Extract the [x, y] coordinate from the center of the cell holding the provided text.  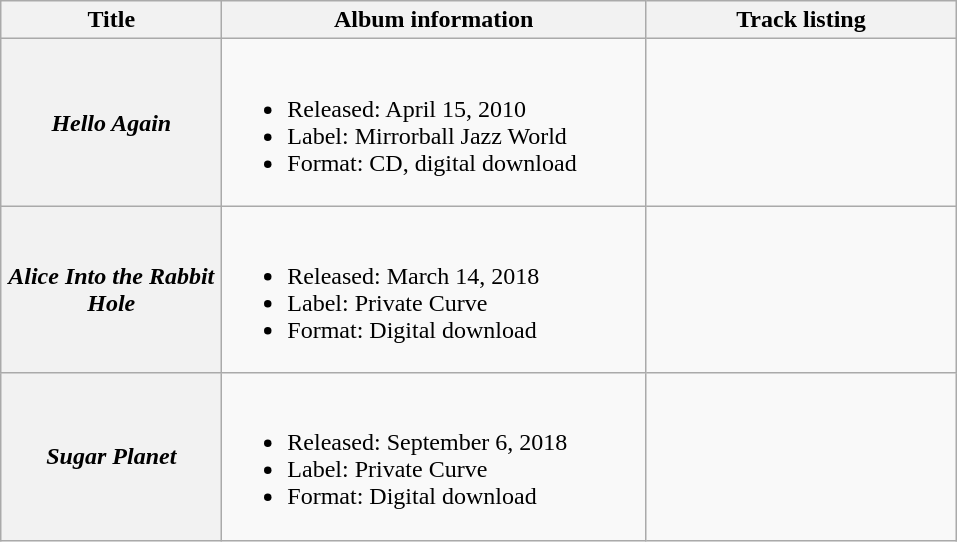
Released: April 15, 2010Label: Mirrorball Jazz WorldFormat: CD, digital download [434, 122]
Title [112, 20]
Released: September 6, 2018Label: Private CurveFormat: Digital download [434, 456]
Alice Into the Rabbit Hole [112, 290]
Released: March 14, 2018Label: Private CurveFormat: Digital download [434, 290]
Album information [434, 20]
Sugar Planet [112, 456]
Hello Again [112, 122]
Track listing [800, 20]
